For the text-containing cell, return its midpoint in [x, y] coordinate format. 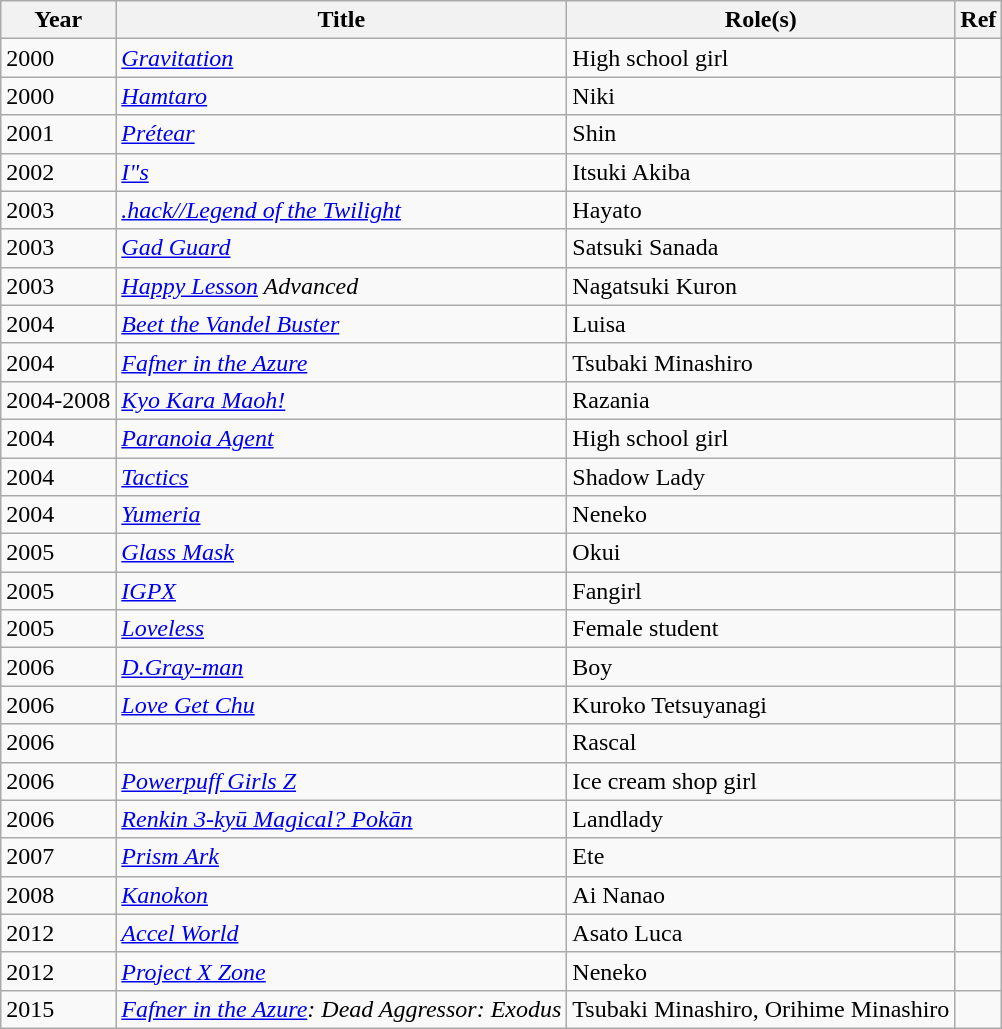
Loveless [342, 629]
Shin [761, 134]
Female student [761, 629]
Year [58, 20]
Renkin 3-kyū Magical? Pokān [342, 819]
Title [342, 20]
Gad Guard [342, 248]
Rascal [761, 743]
Paranoia Agent [342, 438]
Beet the Vandel Buster [342, 324]
2015 [58, 1009]
Luisa [761, 324]
Ice cream shop girl [761, 781]
Gravitation [342, 58]
Boy [761, 667]
Tsubaki Minashiro, Orihime Minashiro [761, 1009]
Razania [761, 400]
Ai Nanao [761, 895]
Prism Ark [342, 857]
2001 [58, 134]
Kuroko Tetsuyanagi [761, 705]
Role(s) [761, 20]
Shadow Lady [761, 477]
Kyo Kara Maoh! [342, 400]
Kanokon [342, 895]
Yumeria [342, 515]
Landlady [761, 819]
Prétear [342, 134]
Satsuki Sanada [761, 248]
Niki [761, 96]
2007 [58, 857]
Hamtaro [342, 96]
2004-2008 [58, 400]
.hack//Legend of the Twilight [342, 210]
Fangirl [761, 591]
Accel World [342, 933]
Tactics [342, 477]
Powerpuff Girls Z [342, 781]
Ref [978, 20]
Asato Luca [761, 933]
Itsuki Akiba [761, 172]
Glass Mask [342, 553]
2002 [58, 172]
Project X Zone [342, 971]
Nagatsuki Kuron [761, 286]
IGPX [342, 591]
Love Get Chu [342, 705]
2008 [58, 895]
Tsubaki Minashiro [761, 362]
Fafner in the Azure: Dead Aggressor: Exodus [342, 1009]
I"s [342, 172]
Ete [761, 857]
Fafner in the Azure [342, 362]
D.Gray-man [342, 667]
Happy Lesson Advanced [342, 286]
Hayato [761, 210]
Okui [761, 553]
